Find where the given text appears and provide that cell's center as (X, Y) coordinate. 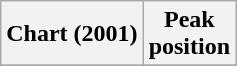
Peakposition (189, 34)
Chart (2001) (72, 34)
